Detect which cell encompasses the target text, then output its (X, Y) center coordinate. 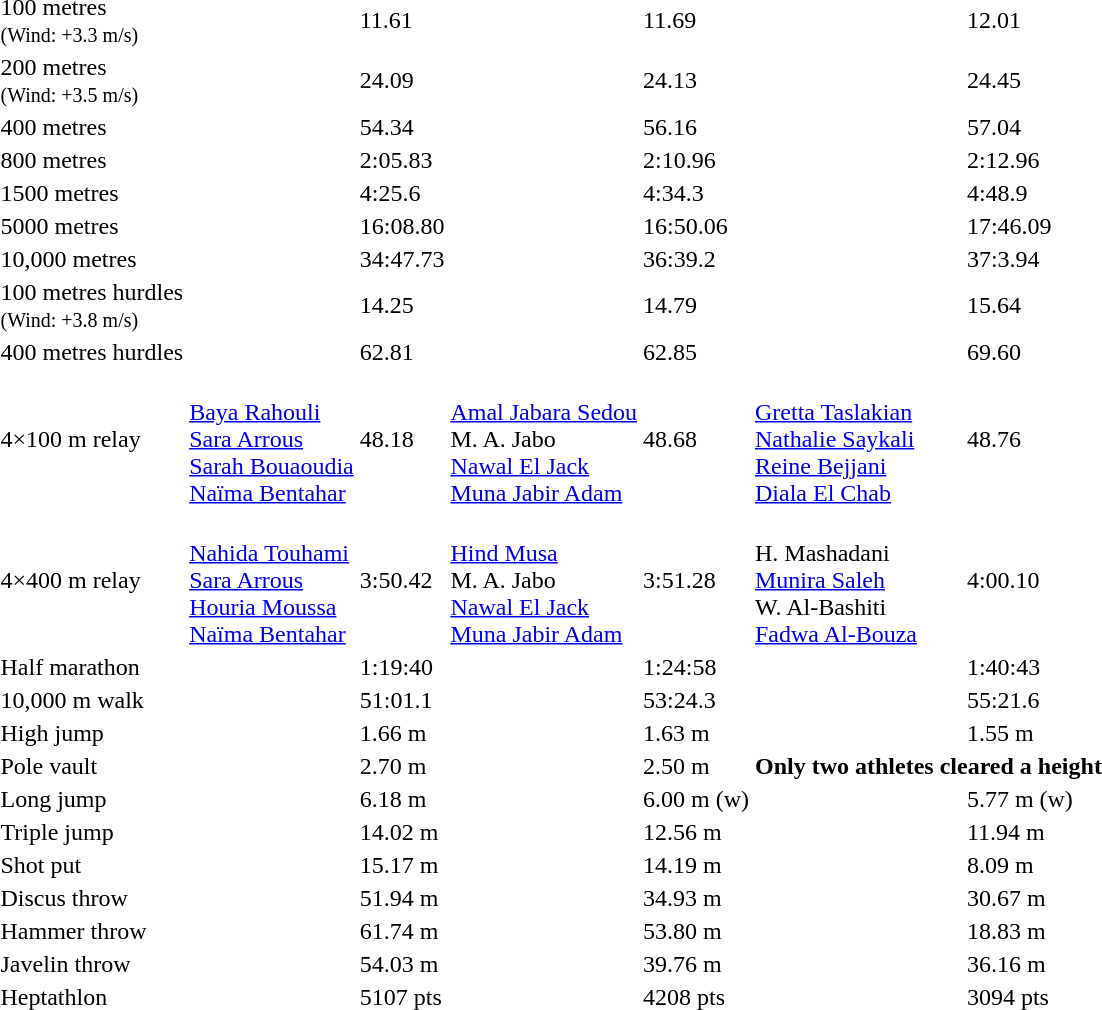
2:10.96 (696, 160)
56.16 (696, 127)
36:39.2 (696, 259)
62.81 (402, 352)
39.76 m (696, 964)
6.18 m (402, 799)
14.79 (696, 306)
3:50.42 (402, 580)
54.34 (402, 127)
14.25 (402, 306)
14.02 m (402, 832)
2.50 m (696, 766)
51:01.1 (402, 700)
1.63 m (696, 733)
48.18 (402, 439)
Gretta TaslakianNathalie SaykaliReine BejjaniDiala El Chab (858, 439)
12.56 m (696, 832)
Baya RahouliSara ArrousSarah BouaoudiaNaïma Bentahar (272, 439)
53.80 m (696, 931)
34:47.73 (402, 259)
16:50.06 (696, 226)
1.66 m (402, 733)
14.19 m (696, 865)
3:51.28 (696, 580)
61.74 m (402, 931)
15.17 m (402, 865)
2:05.83 (402, 160)
2.70 m (402, 766)
48.68 (696, 439)
53:24.3 (696, 700)
16:08.80 (402, 226)
Nahida TouhamiSara ArrousHouria MoussaNaïma Bentahar (272, 580)
34.93 m (696, 898)
1:19:40 (402, 667)
54.03 m (402, 964)
62.85 (696, 352)
24.13 (696, 80)
1:24:58 (696, 667)
24.09 (402, 80)
6.00 m (w) (696, 799)
Amal Jabara SedouM. A. JaboNawal El JackMuna Jabir Adam (544, 439)
Hind MusaM. A. JaboNawal El JackMuna Jabir Adam (544, 580)
51.94 m (402, 898)
H. MashadaniMunira SalehW. Al-BashitiFadwa Al-Bouza (858, 580)
4:25.6 (402, 193)
4:34.3 (696, 193)
